Scan for the cell matching the given text and deliver its [x, y] coordinate at center. 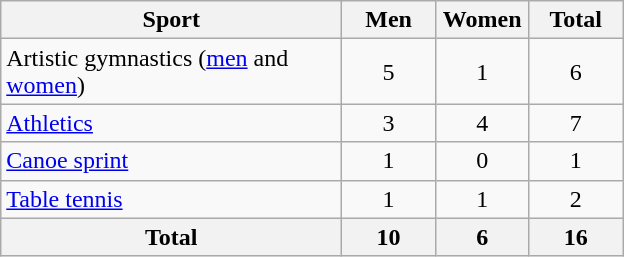
16 [576, 237]
7 [576, 123]
3 [389, 123]
5 [389, 72]
Women [482, 20]
2 [576, 199]
Table tennis [172, 199]
4 [482, 123]
0 [482, 161]
Canoe sprint [172, 161]
Athletics [172, 123]
Sport [172, 20]
Artistic gymnastics (men and women) [172, 72]
10 [389, 237]
Men [389, 20]
